Return the (X, Y) coordinate for the center point of the cell that contains the specified text.  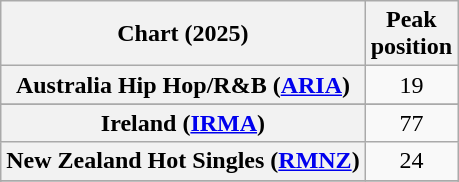
Peakposition (411, 34)
New Zealand Hot Singles (RMNZ) (183, 161)
Australia Hip Hop/R&B (ARIA) (183, 85)
Ireland (IRMA) (183, 123)
77 (411, 123)
19 (411, 85)
Chart (2025) (183, 34)
24 (411, 161)
